Scan for the cell matching the given text and deliver its (X, Y) coordinate at center. 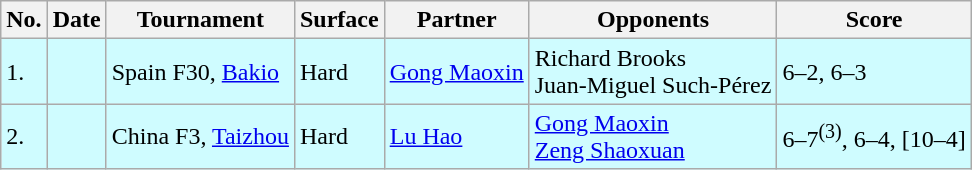
Spain F30, Bakio (200, 72)
Score (874, 20)
Gong Maoxin (456, 72)
Lu Hao (456, 136)
Date (76, 20)
China F3, Taizhou (200, 136)
Partner (456, 20)
Gong Maoxin Zeng Shaoxuan (653, 136)
No. (24, 20)
6–2, 6–3 (874, 72)
Tournament (200, 20)
1. (24, 72)
Opponents (653, 20)
Surface (339, 20)
Richard Brooks Juan-Miguel Such-Pérez (653, 72)
6–7(3), 6–4, [10–4] (874, 136)
2. (24, 136)
